Capture the cell that displays the provided text and extract its (X, Y) central coordinate. 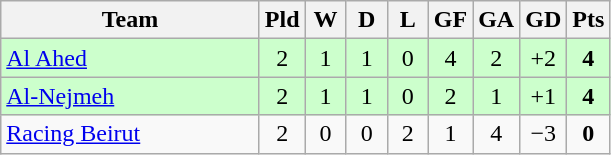
Pld (282, 20)
W (326, 20)
Racing Beirut (130, 134)
D (366, 20)
GD (544, 20)
Al-Nejmeh (130, 96)
−3 (544, 134)
Pts (588, 20)
Al Ahed (130, 58)
GF (450, 20)
GA (496, 20)
+1 (544, 96)
+2 (544, 58)
Team (130, 20)
L (408, 20)
